Return the [x, y] coordinate for the center point of the cell that contains the specified text.  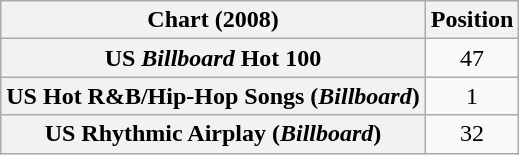
US Billboard Hot 100 [213, 58]
Position [472, 20]
US Rhythmic Airplay (Billboard) [213, 134]
32 [472, 134]
US Hot R&B/Hip-Hop Songs (Billboard) [213, 96]
47 [472, 58]
1 [472, 96]
Chart (2008) [213, 20]
